From the cell containing the given text, extract its center point as (X, Y) coordinate. 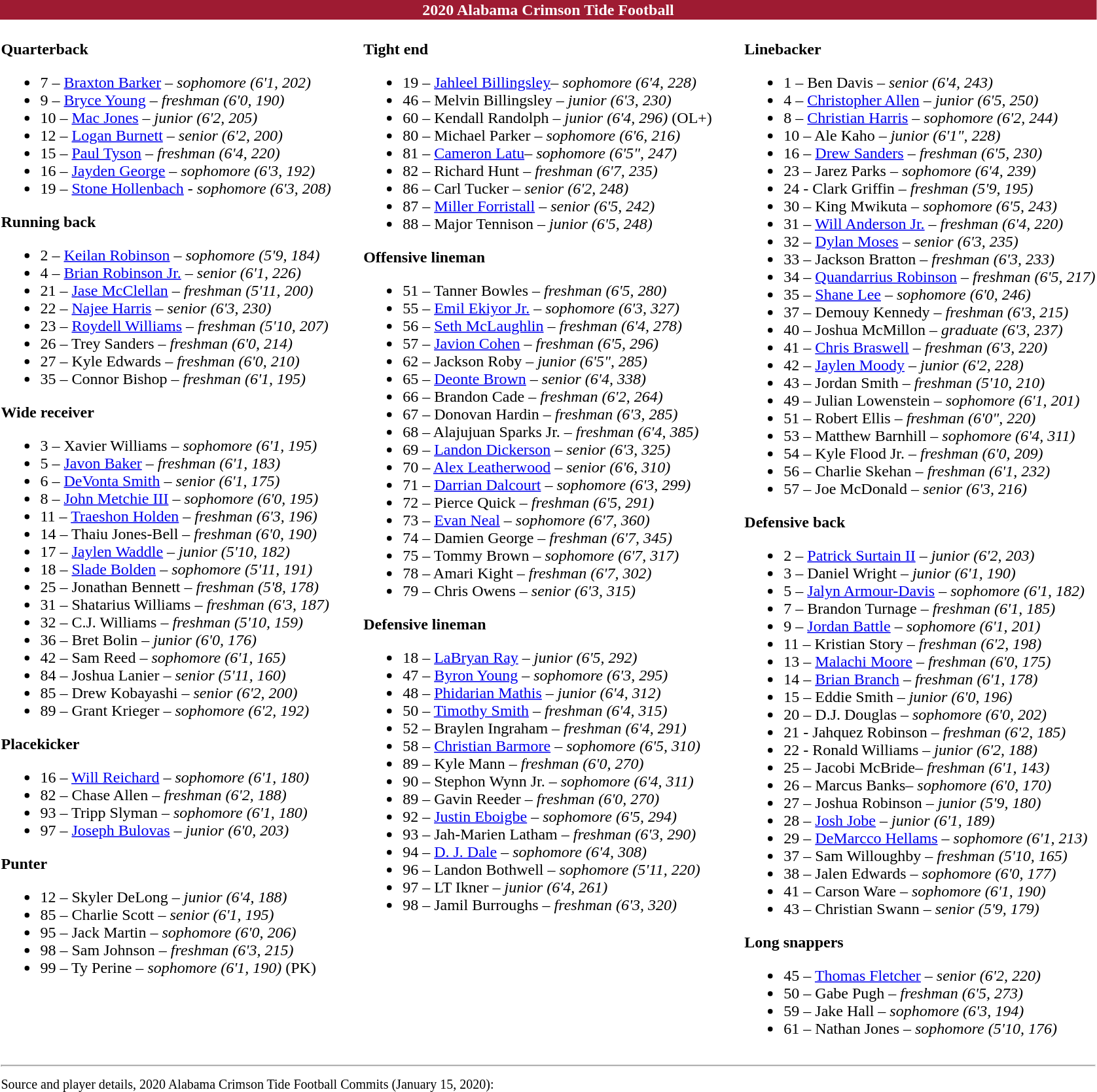
2020 Alabama Crimson Tide Football (548, 10)
